Detect which cell encompasses the target text, then output its (X, Y) center coordinate. 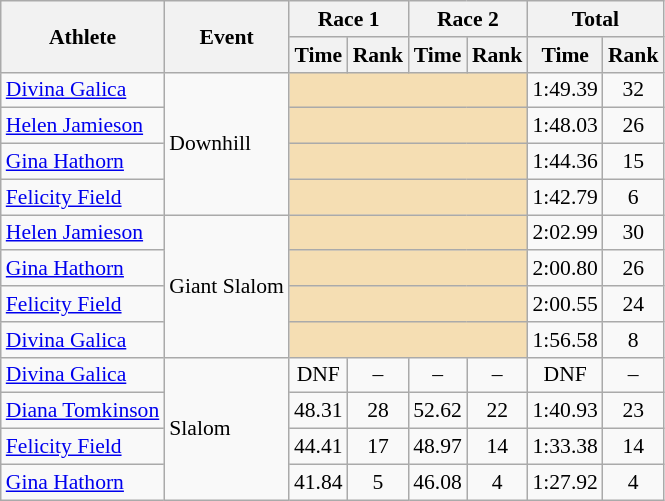
44.41 (318, 447)
1:49.39 (564, 90)
1:40.93 (564, 411)
1:33.38 (564, 447)
17 (378, 447)
6 (634, 197)
46.08 (438, 482)
1:44.36 (564, 162)
30 (634, 233)
2:00.55 (564, 304)
22 (498, 411)
41.84 (318, 482)
48.31 (318, 411)
Diana Tomkinson (83, 411)
15 (634, 162)
Athlete (83, 36)
24 (634, 304)
Slalom (226, 428)
Race 1 (348, 19)
28 (378, 411)
1:56.58 (564, 340)
52.62 (438, 411)
2:02.99 (564, 233)
Race 2 (468, 19)
2:00.80 (564, 269)
1:48.03 (564, 126)
Downhill (226, 143)
32 (634, 90)
48.97 (438, 447)
1:27.92 (564, 482)
23 (634, 411)
5 (378, 482)
Event (226, 36)
1:42.79 (564, 197)
Total (595, 19)
8 (634, 340)
Giant Slalom (226, 286)
